Provide the (x, y) coordinate of the cell's center where the given text is located.  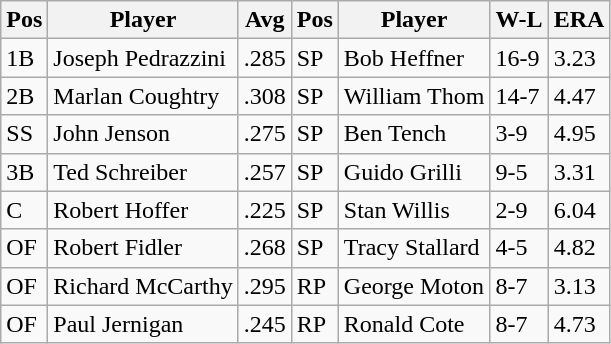
2-9 (519, 210)
4-5 (519, 248)
9-5 (519, 172)
Robert Fidler (143, 248)
.257 (264, 172)
16-9 (519, 58)
1B (24, 58)
ERA (579, 20)
Paul Jernigan (143, 324)
Stan Willis (414, 210)
.308 (264, 96)
.275 (264, 134)
Ronald Cote (414, 324)
William Thom (414, 96)
Ben Tench (414, 134)
W-L (519, 20)
.225 (264, 210)
Avg (264, 20)
4.82 (579, 248)
Bob Heffner (414, 58)
SS (24, 134)
3.13 (579, 286)
14-7 (519, 96)
Robert Hoffer (143, 210)
2B (24, 96)
4.47 (579, 96)
Guido Grilli (414, 172)
.285 (264, 58)
Tracy Stallard (414, 248)
.268 (264, 248)
6.04 (579, 210)
4.95 (579, 134)
Richard McCarthy (143, 286)
3-9 (519, 134)
.245 (264, 324)
3.23 (579, 58)
Ted Schreiber (143, 172)
3B (24, 172)
.295 (264, 286)
John Jenson (143, 134)
Joseph Pedrazzini (143, 58)
Marlan Coughtry (143, 96)
George Moton (414, 286)
4.73 (579, 324)
C (24, 210)
3.31 (579, 172)
